Extract the [x, y] coordinate from the center of the cell holding the provided text.  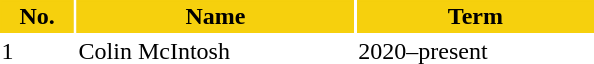
No. [37, 16]
Term [476, 16]
Name [216, 16]
